Provide the [X, Y] coordinate of the cell's center where the given text is located.  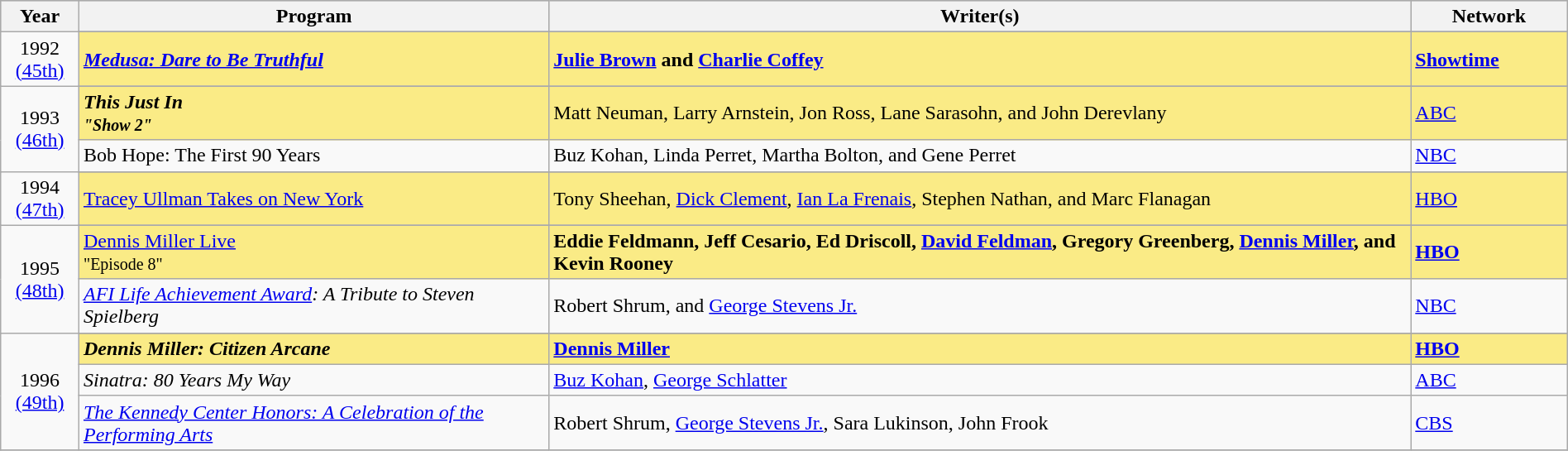
1992(45th) [40, 60]
1993(46th) [40, 129]
Dennis Miller Live"Episode 8" [313, 252]
Robert Shrum, and George Stevens Jr. [980, 306]
Tony Sheehan, Dick Clement, Ian La Frenais, Stephen Nathan, and Marc Flanagan [980, 199]
Dennis Miller [980, 348]
Program [313, 17]
1996(49th) [40, 391]
Showtime [1489, 60]
This Just In"Show 2" [313, 113]
AFI Life Achievement Award: A Tribute to Steven Spielberg [313, 306]
Year [40, 17]
Network [1489, 17]
Bob Hope: The First 90 Years [313, 156]
Dennis Miller: Citizen Arcane [313, 348]
1995(48th) [40, 279]
1994(47th) [40, 199]
Writer(s) [980, 17]
Buz Kohan, Linda Perret, Martha Bolton, and Gene Perret [980, 156]
Eddie Feldmann, Jeff Cesario, Ed Driscoll, David Feldman, Gregory Greenberg, Dennis Miller, and Kevin Rooney [980, 252]
Sinatra: 80 Years My Way [313, 380]
CBS [1489, 422]
The Kennedy Center Honors: A Celebration of the Performing Arts [313, 422]
Robert Shrum, George Stevens Jr., Sara Lukinson, John Frook [980, 422]
Matt Neuman, Larry Arnstein, Jon Ross, Lane Sarasohn, and John Derevlany [980, 113]
Tracey Ullman Takes on New York [313, 199]
Buz Kohan, George Schlatter [980, 380]
Julie Brown and Charlie Coffey [980, 60]
Medusa: Dare to Be Truthful [313, 60]
